Detect which cell encompasses the target text, then output its (X, Y) center coordinate. 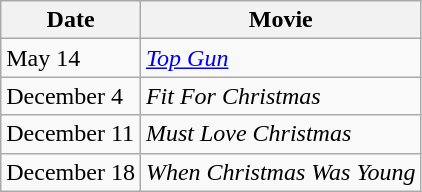
December 11 (71, 134)
Date (71, 20)
December 18 (71, 172)
Must Love Christmas (280, 134)
Top Gun (280, 58)
Movie (280, 20)
When Christmas Was Young (280, 172)
December 4 (71, 96)
May 14 (71, 58)
Fit For Christmas (280, 96)
